Capture the cell that displays the provided text and extract its [X, Y] central coordinate. 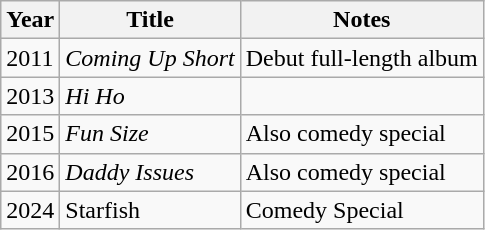
2016 [30, 172]
Coming Up Short [150, 58]
Starfish [150, 210]
Year [30, 20]
Fun Size [150, 134]
Title [150, 20]
Daddy Issues [150, 172]
2013 [30, 96]
Comedy Special [362, 210]
Hi Ho [150, 96]
Notes [362, 20]
Debut full-length album [362, 58]
2024 [30, 210]
2015 [30, 134]
2011 [30, 58]
